Scan for the cell matching the given text and deliver its (X, Y) coordinate at center. 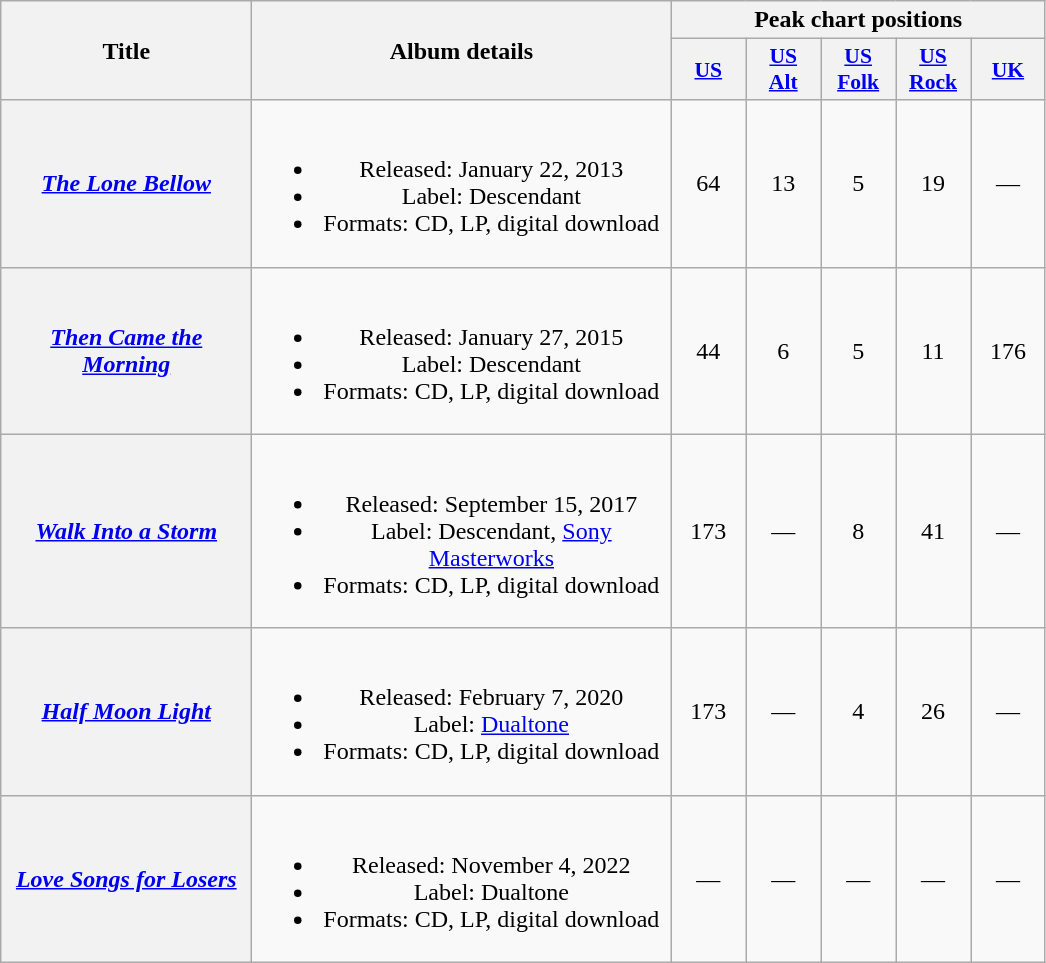
13 (784, 184)
Released: January 22, 2013Label: DescendantFormats: CD, LP, digital download (462, 184)
USAlt (784, 70)
UK (1008, 70)
Released: November 4, 2022Label: DualtoneFormats: CD, LP, digital download (462, 878)
Released: January 27, 2015Label: DescendantFormats: CD, LP, digital download (462, 350)
USFolk (858, 70)
USRock (934, 70)
19 (934, 184)
Love Songs for Losers (126, 878)
Released: February 7, 2020Label: DualtoneFormats: CD, LP, digital download (462, 712)
Then Came the Morning (126, 350)
44 (708, 350)
8 (858, 531)
11 (934, 350)
4 (858, 712)
Released: September 15, 2017Label: Descendant, Sony MasterworksFormats: CD, LP, digital download (462, 531)
Walk Into a Storm (126, 531)
Half Moon Light (126, 712)
6 (784, 350)
26 (934, 712)
The Lone Bellow (126, 184)
176 (1008, 350)
Peak chart positions (858, 20)
US (708, 70)
41 (934, 531)
Album details (462, 50)
64 (708, 184)
Title (126, 50)
